Determine the [x, y] coordinate at the center of the cell enclosing the given text.  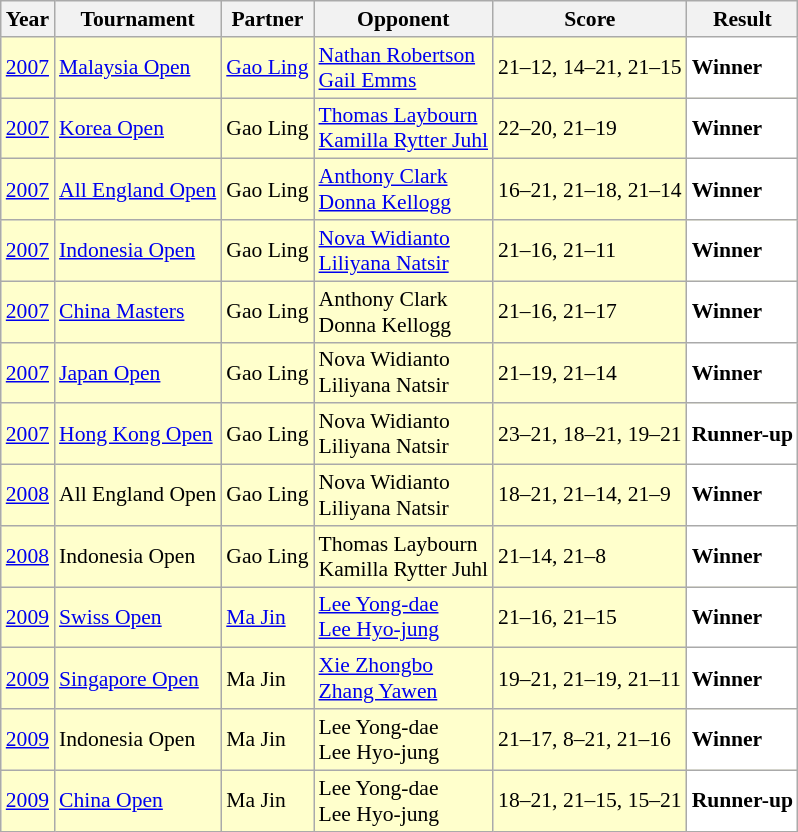
Hong Kong Open [138, 434]
Swiss Open [138, 618]
21–16, 21–11 [590, 250]
21–14, 21–8 [590, 556]
Nathan Robertson Gail Emms [404, 68]
China Open [138, 800]
19–21, 21–19, 21–11 [590, 678]
21–16, 21–17 [590, 312]
Partner [267, 19]
23–21, 18–21, 19–21 [590, 434]
Opponent [404, 19]
21–16, 21–15 [590, 618]
22–20, 21–19 [590, 128]
Japan Open [138, 372]
Year [28, 19]
Score [590, 19]
Korea Open [138, 128]
Xie Zhongbo Zhang Yawen [404, 678]
21–19, 21–14 [590, 372]
21–17, 8–21, 21–16 [590, 740]
Tournament [138, 19]
18–21, 21–14, 21–9 [590, 496]
Singapore Open [138, 678]
18–21, 21–15, 15–21 [590, 800]
China Masters [138, 312]
Result [742, 19]
21–12, 14–21, 21–15 [590, 68]
Malaysia Open [138, 68]
16–21, 21–18, 21–14 [590, 190]
